Return the (x, y) coordinate for the center point of the cell that contains the specified text.  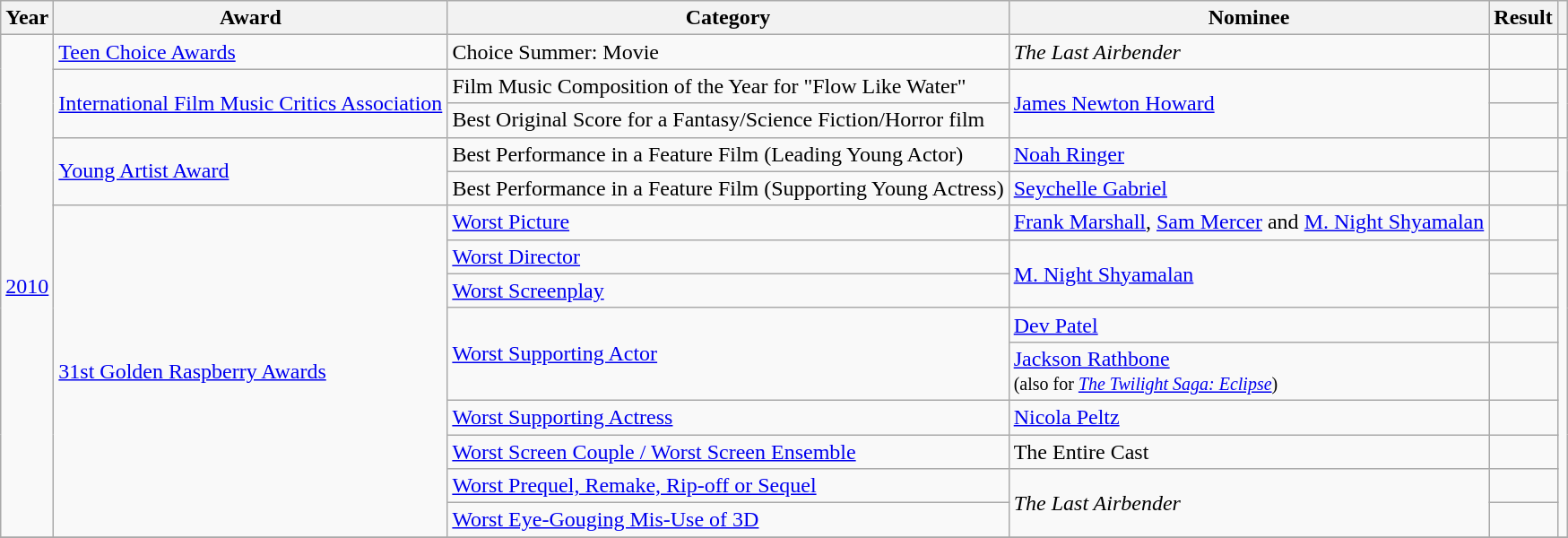
Young Artist Award (251, 171)
The Entire Cast (1249, 451)
Best Performance in a Feature Film (Leading Young Actor) (728, 154)
Dev Patel (1249, 325)
Worst Supporting Actor (728, 353)
Worst Screenplay (728, 291)
Result (1523, 18)
Nicola Peltz (1249, 417)
Award (251, 18)
James Newton Howard (1249, 103)
Worst Picture (728, 222)
Choice Summer: Movie (728, 52)
M. Night Shyamalan (1249, 273)
Worst Director (728, 256)
Best Performance in a Feature Film (Supporting Young Actress) (728, 188)
Seychelle Gabriel (1249, 188)
Worst Prequel, Remake, Rip-off or Sequel (728, 486)
Worst Supporting Actress (728, 417)
Film Music Composition of the Year for "Flow Like Water" (728, 86)
International Film Music Critics Association (251, 103)
Year (27, 18)
Worst Eye-Gouging Mis-Use of 3D (728, 520)
Teen Choice Awards (251, 52)
Noah Ringer (1249, 154)
Frank Marshall, Sam Mercer and M. Night Shyamalan (1249, 222)
2010 (27, 286)
Best Original Score for a Fantasy/Science Fiction/Horror film (728, 120)
31st Golden Raspberry Awards (251, 371)
Worst Screen Couple / Worst Screen Ensemble (728, 451)
Nominee (1249, 18)
Category (728, 18)
Jackson Rathbone (also for The Twilight Saga: Eclipse) (1249, 371)
